Return [x, y] of the center of cell containing provided text 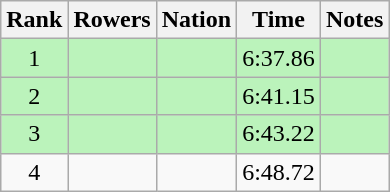
6:41.15 [279, 96]
2 [34, 96]
6:37.86 [279, 58]
3 [34, 134]
1 [34, 58]
Notes [354, 20]
Rowers [112, 20]
Time [279, 20]
Rank [34, 20]
4 [34, 172]
6:48.72 [279, 172]
Nation [196, 20]
6:43.22 [279, 134]
